Return [x, y] of the center of cell containing provided text 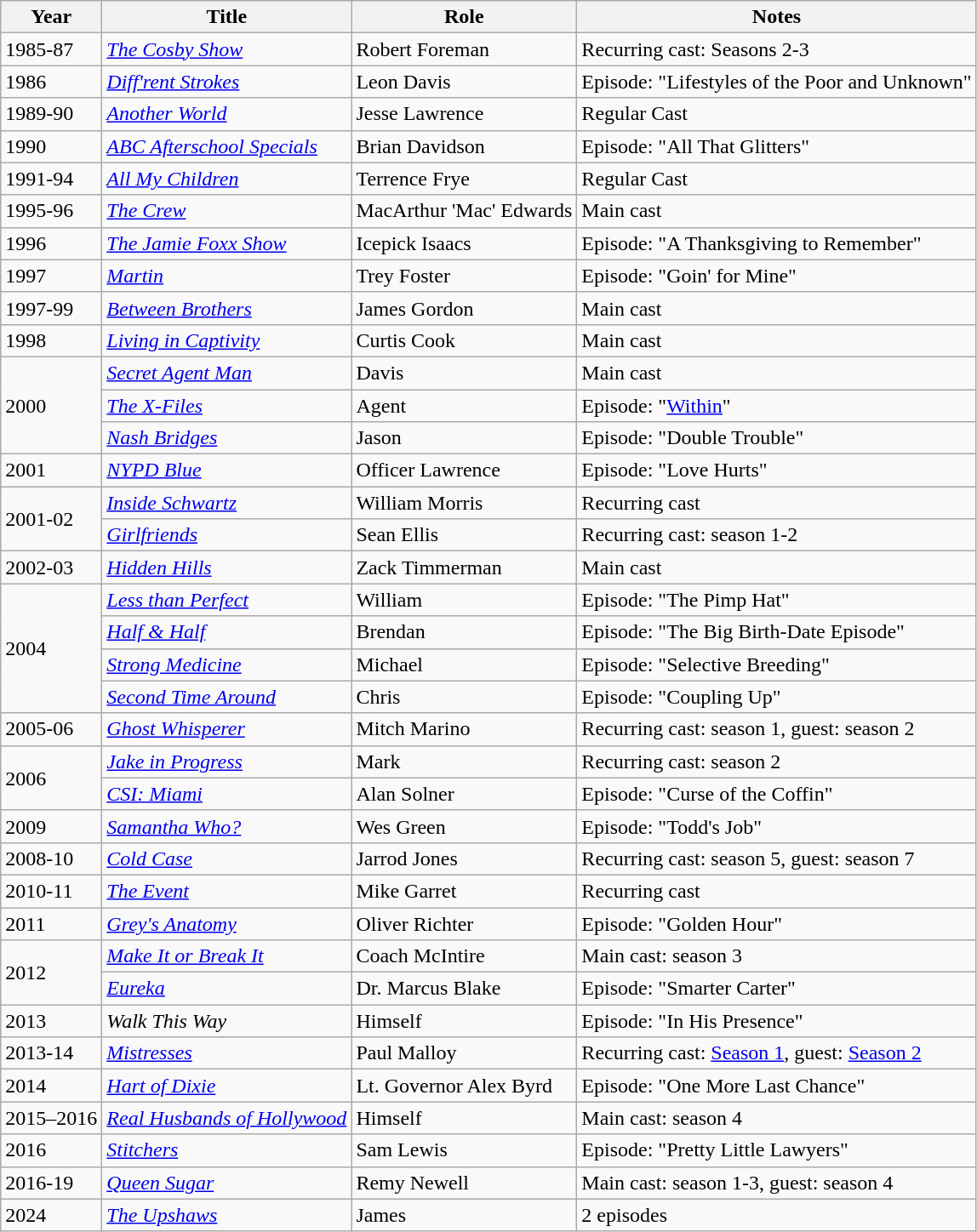
Sam Lewis [465, 1150]
2013-14 [51, 1053]
Girlfriends [226, 535]
Another World [226, 114]
Queen Sugar [226, 1183]
Notes [776, 17]
2009 [51, 826]
Episode: "Love Hurts" [776, 471]
Second Time Around [226, 697]
The Cosby Show [226, 49]
Recurring cast: season 5, guest: season 7 [776, 858]
Grey's Anatomy [226, 923]
Less than Perfect [226, 600]
Cold Case [226, 858]
Nash Bridges [226, 438]
Coach McIntire [465, 956]
Episode: "Lifestyles of the Poor and Unknown" [776, 82]
James [465, 1215]
1991-94 [51, 179]
Episode: "In His Presence" [776, 1021]
Remy Newell [465, 1183]
Jason [465, 438]
Michael [465, 664]
The Upshaws [226, 1215]
Episode: "Goin' for Mine" [776, 276]
Living in Captivity [226, 340]
Ghost Whisperer [226, 729]
2016 [51, 1150]
Trey Foster [465, 276]
Mitch Marino [465, 729]
Paul Malloy [465, 1053]
1998 [51, 340]
Officer Lawrence [465, 471]
Recurring cast: season 1-2 [776, 535]
Davis [465, 373]
Episode: "Within" [776, 406]
NYPD Blue [226, 471]
William Morris [465, 503]
Curtis Cook [465, 340]
Episode: "Golden Hour" [776, 923]
Oliver Richter [465, 923]
2000 [51, 405]
Make It or Break It [226, 956]
Jake in Progress [226, 761]
Recurring cast: Season 1, guest: Season 2 [776, 1053]
Episode: "Pretty Little Lawyers" [776, 1150]
The Event [226, 891]
Episode: "All That Glitters" [776, 146]
MacArthur 'Mac' Edwards [465, 211]
Terrence Frye [465, 179]
2014 [51, 1086]
Leon Davis [465, 82]
Episode: "The Big Birth-Date Episode" [776, 632]
Sean Ellis [465, 535]
2004 [51, 648]
Zack Timmerman [465, 568]
Wes Green [465, 826]
Alan Solner [465, 794]
Dr. Marcus Blake [465, 989]
1995-96 [51, 211]
Recurring cast: season 1, guest: season 2 [776, 729]
1985-87 [51, 49]
2010-11 [51, 891]
Episode: "Smarter Carter" [776, 989]
Half & Half [226, 632]
The Jamie Foxx Show [226, 243]
Hart of Dixie [226, 1086]
Mike Garret [465, 891]
Chris [465, 697]
Episode: "The Pimp Hat" [776, 600]
Episode: "Coupling Up" [776, 697]
Hidden Hills [226, 568]
The Crew [226, 211]
Episode: "Selective Breeding" [776, 664]
1996 [51, 243]
Secret Agent Man [226, 373]
Episode: "A Thanksgiving to Remember" [776, 243]
2006 [51, 778]
CSI: Miami [226, 794]
Lt. Governor Alex Byrd [465, 1086]
Recurring cast: season 2 [776, 761]
The X-Files [226, 406]
1997 [51, 276]
Brendan [465, 632]
1989-90 [51, 114]
Episode: "One More Last Chance" [776, 1086]
Jesse Lawrence [465, 114]
Jarrod Jones [465, 858]
2015–2016 [51, 1118]
Recurring cast: Seasons 2-3 [776, 49]
Stitchers [226, 1150]
Episode: "Double Trouble" [776, 438]
2024 [51, 1215]
1997-99 [51, 308]
Episode: "Todd's Job" [776, 826]
Strong Medicine [226, 664]
Robert Foreman [465, 49]
Real Husbands of Hollywood [226, 1118]
2013 [51, 1021]
Main cast: season 4 [776, 1118]
2016-19 [51, 1183]
2001 [51, 471]
2011 [51, 923]
2002-03 [51, 568]
Between Brothers [226, 308]
Agent [465, 406]
2012 [51, 972]
Eureka [226, 989]
Diff'rent Strokes [226, 82]
Samantha Who? [226, 826]
All My Children [226, 179]
Walk This Way [226, 1021]
Main cast: season 3 [776, 956]
Mistresses [226, 1053]
Martin [226, 276]
William [465, 600]
Title [226, 17]
Brian Davidson [465, 146]
James Gordon [465, 308]
1990 [51, 146]
1986 [51, 82]
Episode: "Curse of the Coffin" [776, 794]
Role [465, 17]
Year [51, 17]
2001-02 [51, 519]
2005-06 [51, 729]
Icepick Isaacs [465, 243]
Inside Schwartz [226, 503]
ABC Afterschool Specials [226, 146]
Main cast: season 1-3, guest: season 4 [776, 1183]
2 episodes [776, 1215]
Mark [465, 761]
2008-10 [51, 858]
